Output the (X, Y) coordinate of the center of the cell containing the given text.  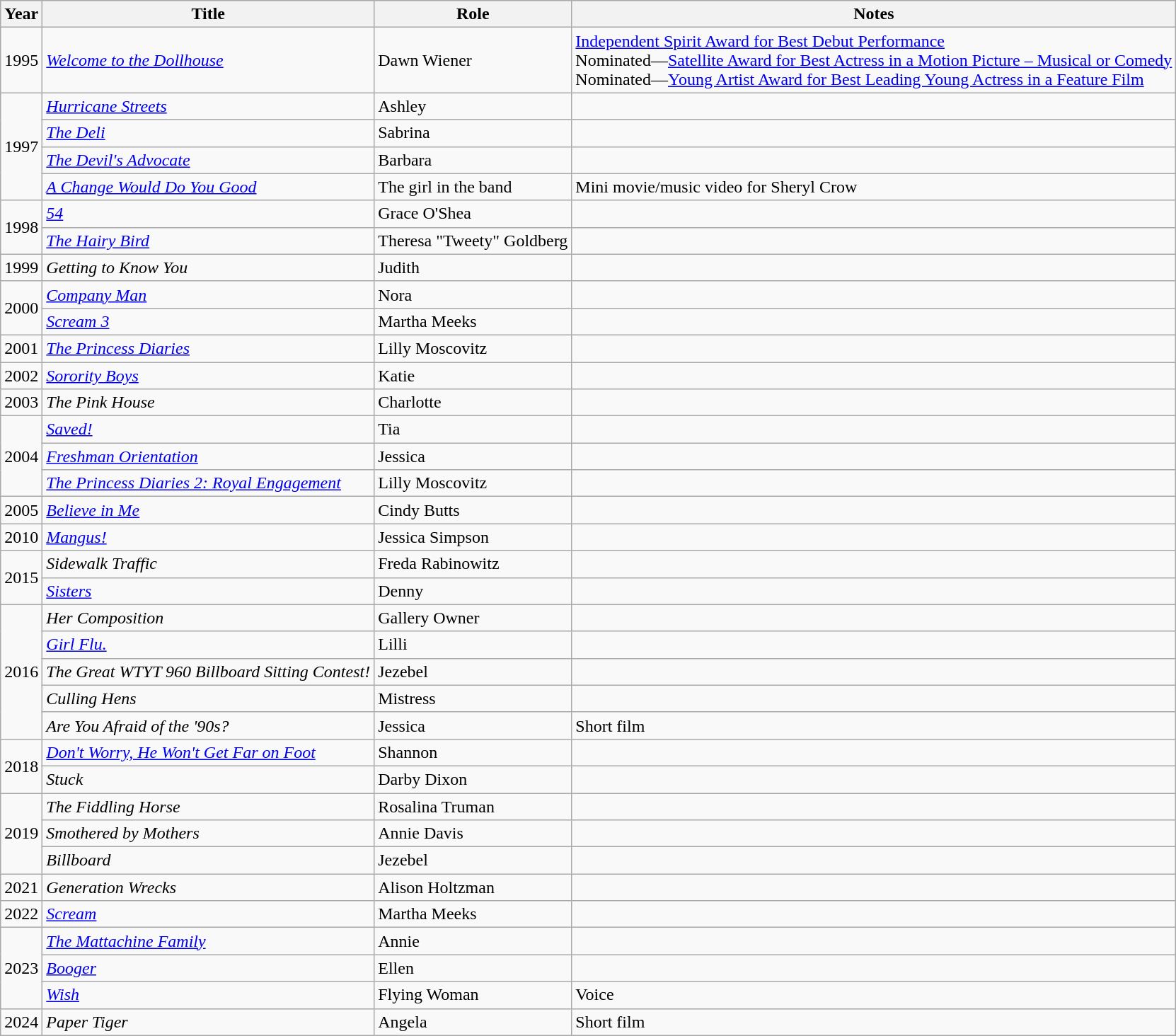
Rosalina Truman (473, 806)
1995 (21, 60)
Ashley (473, 106)
2024 (21, 1022)
Getting to Know You (208, 267)
Alison Holtzman (473, 887)
Cindy Butts (473, 510)
Booger (208, 968)
Role (473, 14)
2016 (21, 672)
2000 (21, 308)
Judith (473, 267)
Mistress (473, 698)
The Deli (208, 133)
1997 (21, 146)
The Great WTYT 960 Billboard Sitting Contest! (208, 672)
The Mattachine Family (208, 941)
Darby Dixon (473, 779)
Stuck (208, 779)
Annie Davis (473, 834)
Her Composition (208, 618)
Tia (473, 430)
Shannon (473, 752)
Charlotte (473, 403)
Smothered by Mothers (208, 834)
Annie (473, 941)
Barbara (473, 160)
Theresa "Tweety" Goldberg (473, 241)
1998 (21, 227)
Nora (473, 294)
Mini movie/music video for Sheryl Crow (874, 187)
Grace O'Shea (473, 214)
2003 (21, 403)
2010 (21, 537)
2022 (21, 914)
Mangus! (208, 537)
Paper Tiger (208, 1022)
Generation Wrecks (208, 887)
The Fiddling Horse (208, 806)
Scream (208, 914)
Lilli (473, 645)
Year (21, 14)
Voice (874, 995)
Gallery Owner (473, 618)
Katie (473, 376)
The Pink House (208, 403)
1999 (21, 267)
2018 (21, 766)
Freda Rabinowitz (473, 564)
Sorority Boys (208, 376)
Believe in Me (208, 510)
Saved! (208, 430)
Flying Woman (473, 995)
Company Man (208, 294)
Sisters (208, 591)
2015 (21, 577)
The Devil's Advocate (208, 160)
2001 (21, 348)
The girl in the band (473, 187)
2019 (21, 833)
Culling Hens (208, 698)
2021 (21, 887)
The Princess Diaries 2: Royal Engagement (208, 483)
Dawn Wiener (473, 60)
Sabrina (473, 133)
Denny (473, 591)
2023 (21, 968)
Sidewalk Traffic (208, 564)
The Hairy Bird (208, 241)
A Change Would Do You Good (208, 187)
Billboard (208, 861)
Notes (874, 14)
Angela (473, 1022)
2004 (21, 456)
Jessica Simpson (473, 537)
2002 (21, 376)
The Princess Diaries (208, 348)
Title (208, 14)
Are You Afraid of the '90s? (208, 725)
Don't Worry, He Won't Get Far on Foot (208, 752)
Girl Flu. (208, 645)
Freshman Orientation (208, 456)
Ellen (473, 968)
Wish (208, 995)
Hurricane Streets (208, 106)
Scream 3 (208, 321)
2005 (21, 510)
54 (208, 214)
Welcome to the Dollhouse (208, 60)
